Extract the [x, y] coordinate from the center of the cell holding the provided text.  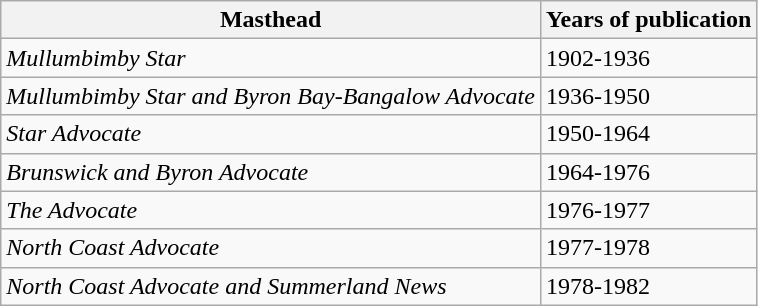
Years of publication [648, 20]
Mullumbimby Star and Byron Bay-Bangalow Advocate [271, 96]
1902-1936 [648, 58]
1976-1977 [648, 210]
1950-1964 [648, 134]
Masthead [271, 20]
1936-1950 [648, 96]
North Coast Advocate [271, 248]
1978-1982 [648, 286]
Mullumbimby Star [271, 58]
Star Advocate [271, 134]
Brunswick and Byron Advocate [271, 172]
North Coast Advocate and Summerland News [271, 286]
The Advocate [271, 210]
1964-1976 [648, 172]
1977-1978 [648, 248]
